Extract the [X, Y] coordinate from the center of the cell holding the provided text.  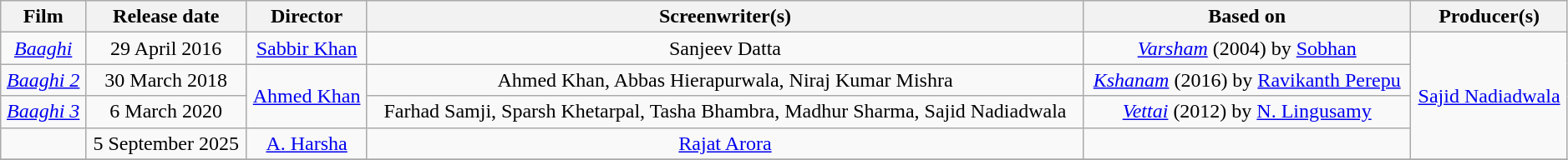
Director [307, 17]
Rajat Arora [725, 143]
A. Harsha [307, 143]
Sajid Nadiadwala [1489, 96]
Based on [1247, 17]
Vettai (2012) by N. Lingusamy [1247, 112]
Screenwriter(s) [725, 17]
Farhad Samji, Sparsh Khetarpal, Tasha Bhambra, Madhur Sharma, Sajid Nadiadwala [725, 112]
Baaghi [43, 48]
Kshanam (2016) by Ravikanth Perepu [1247, 80]
Release date [166, 17]
Sanjeev Datta [725, 48]
5 September 2025 [166, 143]
Film [43, 17]
Varsham (2004) by Sobhan [1247, 48]
29 April 2016 [166, 48]
Producer(s) [1489, 17]
30 March 2018 [166, 80]
Baaghi 3 [43, 112]
Sabbir Khan [307, 48]
6 March 2020 [166, 112]
Ahmed Khan, Abbas Hierapurwala, Niraj Kumar Mishra [725, 80]
Baaghi 2 [43, 80]
Ahmed Khan [307, 96]
